Search for the cell housing the specified text and yield its (X, Y) center coordinate. 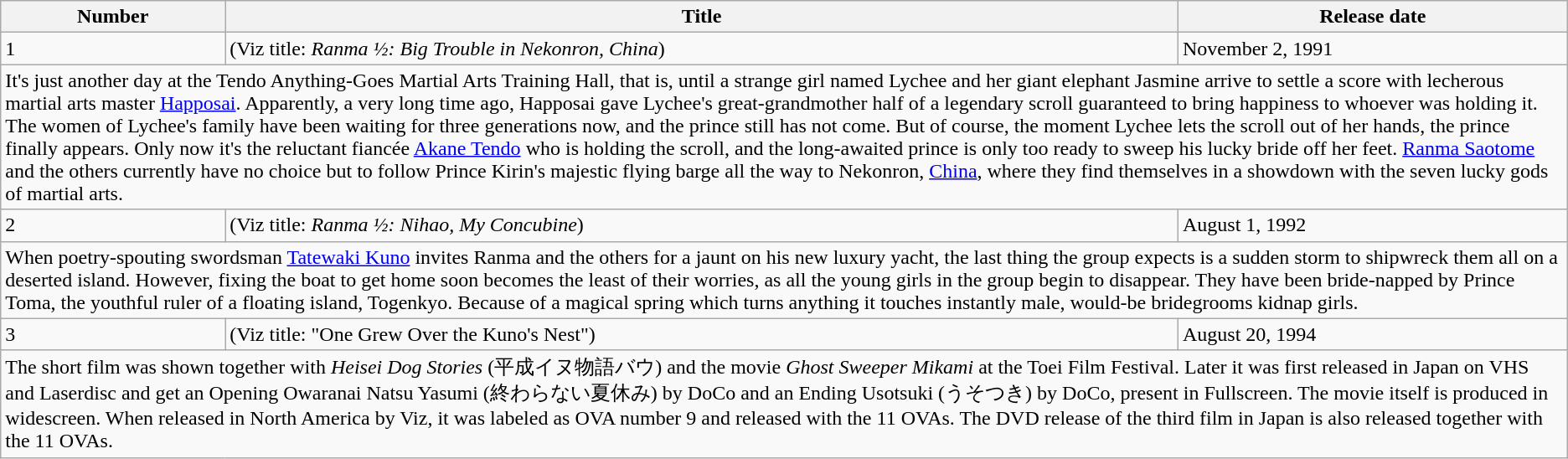
(Viz title: "One Grew Over the Kuno's Nest") (702, 334)
August 1, 1992 (1372, 225)
Title (702, 17)
Number (113, 17)
2 (113, 225)
August 20, 1994 (1372, 334)
(Viz title: Ranma ½: Nihao, My Concubine) (702, 225)
Release date (1372, 17)
(Viz title: Ranma ½: Big Trouble in Nekonron, China) (702, 49)
November 2, 1991 (1372, 49)
1 (113, 49)
3 (113, 334)
